Return the [x, y] coordinate for the center point of the cell that contains the specified text.  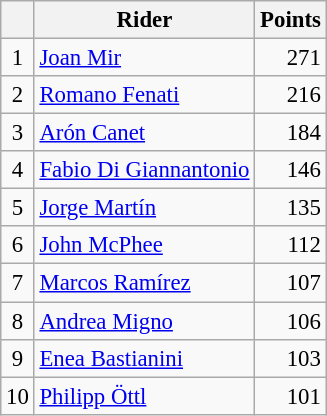
103 [290, 358]
106 [290, 321]
4 [18, 170]
Enea Bastianini [144, 358]
3 [18, 133]
146 [290, 170]
John McPhee [144, 245]
216 [290, 95]
8 [18, 321]
Arón Canet [144, 133]
Marcos Ramírez [144, 283]
6 [18, 245]
1 [18, 58]
Rider [144, 20]
112 [290, 245]
271 [290, 58]
9 [18, 358]
2 [18, 95]
184 [290, 133]
107 [290, 283]
Points [290, 20]
Philipp Öttl [144, 396]
7 [18, 283]
5 [18, 208]
101 [290, 396]
10 [18, 396]
Jorge Martín [144, 208]
Joan Mir [144, 58]
Romano Fenati [144, 95]
135 [290, 208]
Andrea Migno [144, 321]
Fabio Di Giannantonio [144, 170]
